Determine the [x, y] coordinate at the center of the cell enclosing the given text.  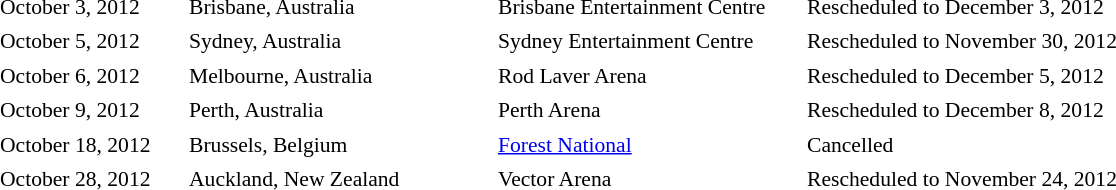
Sydney, Australia [339, 42]
Brussels, Belgium [339, 145]
Rod Laver Arena [648, 76]
Sydney Entertainment Centre [648, 42]
Perth Arena [648, 110]
Perth, Australia [339, 110]
Forest National [648, 145]
Melbourne, Australia [339, 76]
